Provide the (X, Y) coordinate of the cell's center where the given text is located.  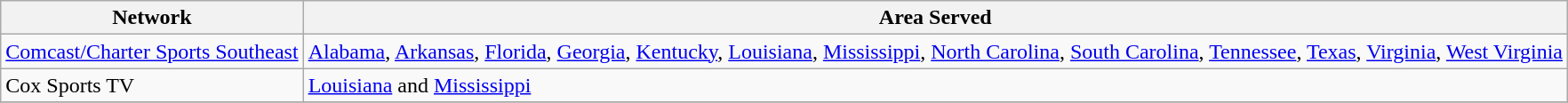
Comcast/Charter Sports Southeast (152, 51)
Louisiana and Mississippi (935, 85)
Network (152, 18)
Cox Sports TV (152, 85)
Alabama, Arkansas, Florida, Georgia, Kentucky, Louisiana, Mississippi, North Carolina, South Carolina, Tennessee, Texas, Virginia, West Virginia (935, 51)
Area Served (935, 18)
